Search for the cell housing the specified text and yield its [x, y] center coordinate. 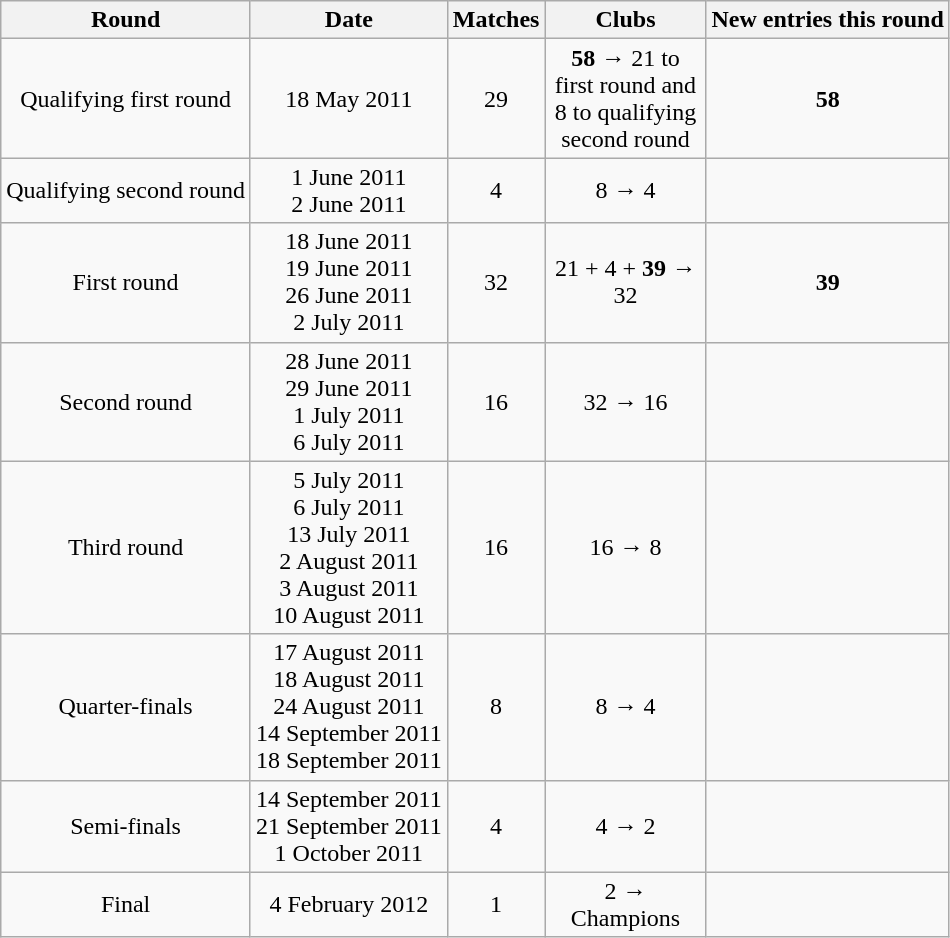
32 [496, 282]
18 May 2011 [348, 98]
1 [496, 904]
Qualifying second round [126, 190]
Clubs [626, 20]
Second round [126, 402]
58 [828, 98]
17 August 2011 18 August 2011 24 August 2011 14 September 2011 18 September 2011 [348, 707]
New entries this round [828, 20]
16 → 8 [626, 548]
Matches [496, 20]
21 + 4 + 39 → 32 [626, 282]
Round [126, 20]
2 → Champions [626, 904]
39 [828, 282]
Date [348, 20]
4 → 2 [626, 826]
1 June 2011 2 June 2011 [348, 190]
18 June 2011 19 June 2011 26 June 2011 2 July 2011 [348, 282]
14 September 2011 21 September 2011 1 October 2011 [348, 826]
First round [126, 282]
Final [126, 904]
4 February 2012 [348, 904]
Quarter-finals [126, 707]
28 June 2011 29 June 2011 1 July 2011 6 July 2011 [348, 402]
Qualifying first round [126, 98]
Third round [126, 548]
5 July 2011 6 July 2011 13 July 2011 2 August 2011 3 August 2011 10 August 2011 [348, 548]
Semi-finals [126, 826]
58 → 21 to first round and 8 to qualifying second round [626, 98]
32 → 16 [626, 402]
8 [496, 707]
29 [496, 98]
